Scan for the cell matching the given text and deliver its (X, Y) coordinate at center. 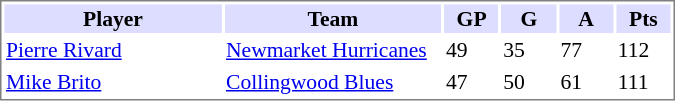
49 (471, 50)
35 (529, 50)
Pts (643, 18)
A (586, 18)
G (529, 18)
GP (471, 18)
Player (112, 18)
111 (643, 82)
112 (643, 50)
Collingwood Blues (332, 82)
47 (471, 82)
Mike Brito (112, 82)
Pierre Rivard (112, 50)
50 (529, 82)
Newmarket Hurricanes (332, 50)
Team (332, 18)
77 (586, 50)
61 (586, 82)
